Detect which cell encompasses the target text, then output its [X, Y] center coordinate. 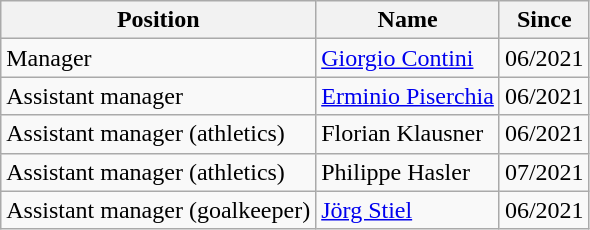
Assistant manager [158, 96]
Manager [158, 58]
Philippe Hasler [408, 172]
Florian Klausner [408, 134]
Giorgio Contini [408, 58]
Erminio Piserchia [408, 96]
Jörg Stiel [408, 210]
Since [544, 20]
Assistant manager (goalkeeper) [158, 210]
Position [158, 20]
Name [408, 20]
07/2021 [544, 172]
